Detect which cell encompasses the target text, then output its [x, y] center coordinate. 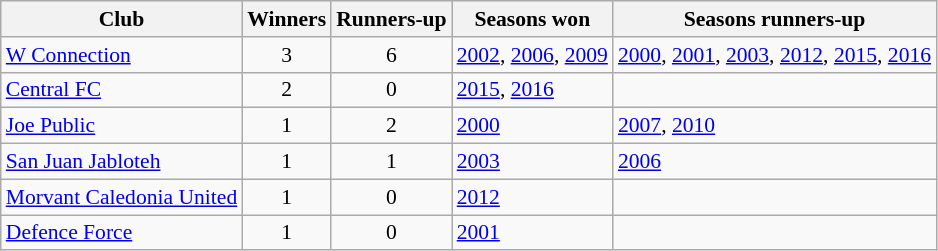
Winners [286, 19]
2007, 2010 [774, 126]
2003 [532, 162]
2000, 2001, 2003, 2012, 2015, 2016 [774, 55]
Defence Force [122, 233]
Central FC [122, 90]
Seasons won [532, 19]
Runners-up [391, 19]
Seasons runners-up [774, 19]
3 [286, 55]
2002, 2006, 2009 [532, 55]
2015, 2016 [532, 90]
W Connection [122, 55]
2000 [532, 126]
Morvant Caledonia United [122, 197]
Joe Public [122, 126]
2001 [532, 233]
6 [391, 55]
2006 [774, 162]
Club [122, 19]
San Juan Jabloteh [122, 162]
2012 [532, 197]
